From the cell containing the given text, extract its center point as (X, Y) coordinate. 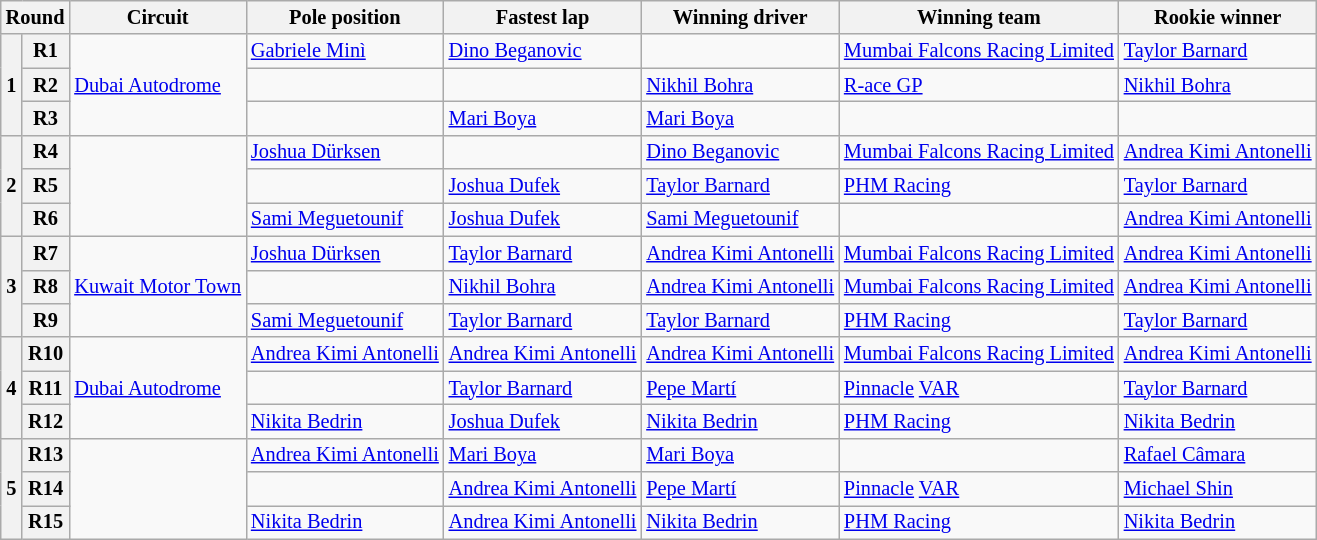
R9 (46, 320)
R4 (46, 152)
Kuwait Motor Town (158, 286)
Michael Shin (1218, 489)
Circuit (158, 17)
1 (12, 84)
Pole position (345, 17)
2 (12, 186)
4 (12, 388)
R12 (46, 421)
R-ace GP (979, 85)
Fastest lap (543, 17)
5 (12, 488)
Rafael Câmara (1218, 455)
R10 (46, 354)
3 (12, 286)
Winning team (979, 17)
R8 (46, 287)
R15 (46, 522)
Gabriele Minì (345, 51)
R13 (46, 455)
Winning driver (740, 17)
R7 (46, 253)
Rookie winner (1218, 17)
R1 (46, 51)
R3 (46, 118)
R6 (46, 219)
R14 (46, 489)
R5 (46, 186)
R11 (46, 388)
Round (36, 17)
R2 (46, 85)
